Output the [X, Y] coordinate of the center of the cell containing the given text.  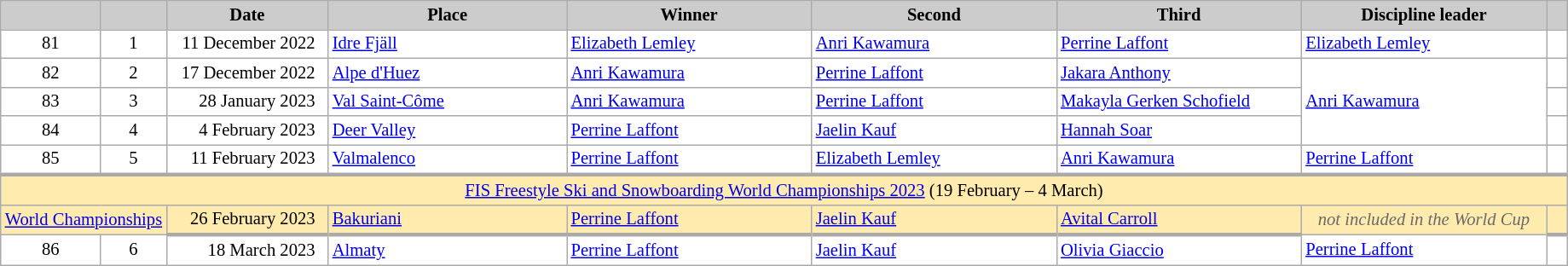
83 [51, 101]
4 February 2023 [247, 130]
Bakuriani [448, 220]
6 [133, 249]
Winner [689, 14]
81 [51, 43]
4 [133, 130]
86 [51, 249]
Almaty [448, 249]
Second [934, 14]
11 February 2023 [247, 159]
Date [247, 14]
11 December 2022 [247, 43]
3 [133, 101]
26 February 2023 [247, 220]
Makayla Gerken Schofield [1178, 101]
5 [133, 159]
Idre Fjäll [448, 43]
28 January 2023 [247, 101]
Place [448, 14]
17 December 2022 [247, 72]
Valmalenco [448, 159]
Avital Carroll [1178, 220]
1 [133, 43]
18 March 2023 [247, 249]
FIS Freestyle Ski and Snowboarding World Championships 2023 (19 February – 4 March) [784, 189]
82 [51, 72]
Hannah Soar [1178, 130]
Deer Valley [448, 130]
World Championships [84, 220]
Discipline leader [1424, 14]
Jakara Anthony [1178, 72]
84 [51, 130]
2 [133, 72]
85 [51, 159]
Third [1178, 14]
Alpe d'Huez [448, 72]
Val Saint-Côme [448, 101]
not included in the World Cup [1424, 220]
Olivia Giaccio [1178, 249]
